Extract the [X, Y] coordinate from the center of the cell holding the provided text.  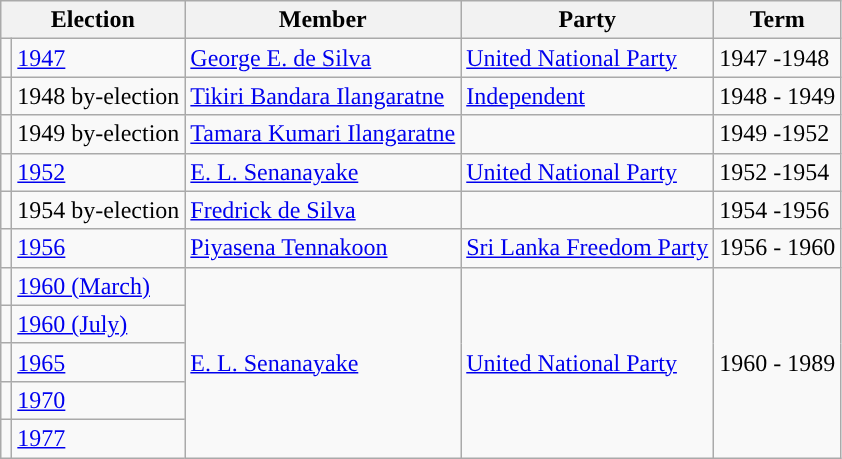
1965 [98, 362]
Party [588, 20]
1960 (July) [98, 324]
1960 - 1989 [778, 362]
1956 [98, 248]
1952 [98, 172]
Tikiri Bandara Ilangaratne [323, 96]
1960 (March) [98, 286]
1954 -1956 [778, 210]
1954 by-election [98, 210]
1956 - 1960 [778, 248]
Sri Lanka Freedom Party [588, 248]
Election [93, 20]
1977 [98, 438]
George E. de Silva [323, 58]
Member [323, 20]
1949 -1952 [778, 134]
1948 - 1949 [778, 96]
1949 by-election [98, 134]
1952 -1954 [778, 172]
Piyasena Tennakoon [323, 248]
1947 -1948 [778, 58]
1970 [98, 400]
Fredrick de Silva [323, 210]
Tamara Kumari Ilangaratne [323, 134]
Term [778, 20]
1948 by-election [98, 96]
1947 [98, 58]
Independent [588, 96]
